Extract the [X, Y] coordinate from the center of the cell holding the provided text.  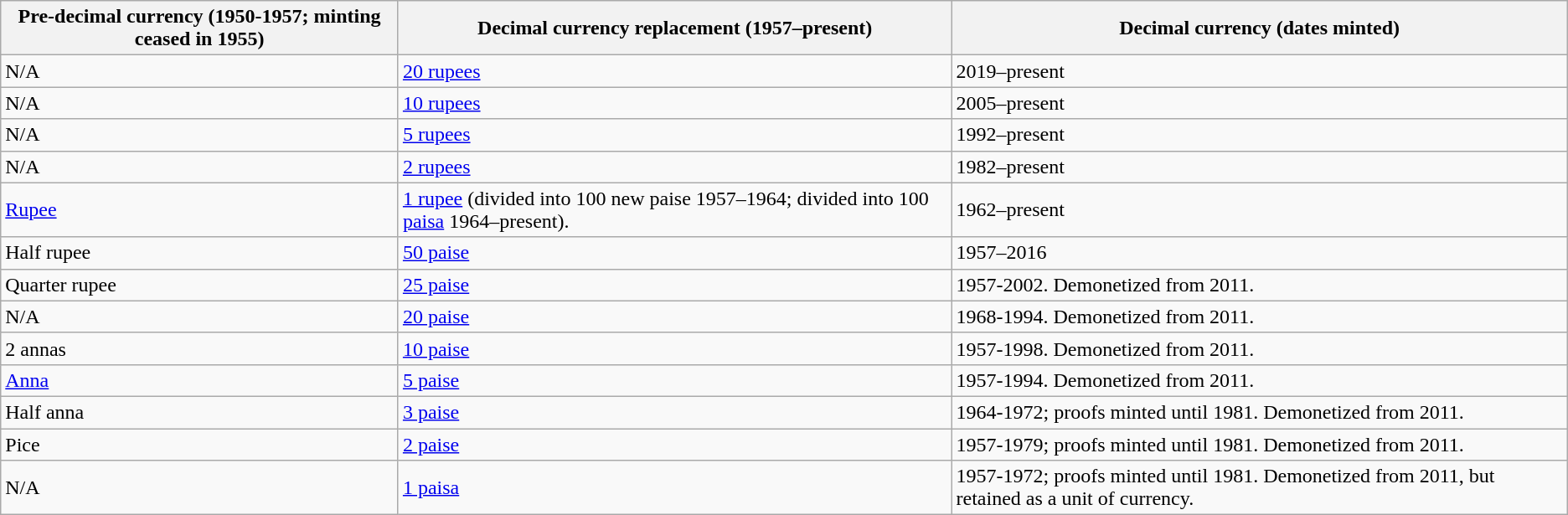
1 paisa [675, 487]
1957-1979; proofs minted until 1981. Demonetized from 2011. [1260, 445]
25 paise [675, 285]
Decimal currency (dates minted) [1260, 28]
3 paise [675, 412]
1957-1994. Demonetized from 2011. [1260, 380]
5 rupees [675, 135]
50 paise [675, 253]
Rupee [199, 209]
2 paise [675, 445]
Half rupee [199, 253]
5 paise [675, 380]
Pice [199, 445]
1957-2002. Demonetized from 2011. [1260, 285]
Anna [199, 380]
10 paise [675, 348]
10 rupees [675, 103]
1992–present [1260, 135]
2005–present [1260, 103]
20 rupees [675, 71]
1957-1998. Demonetized from 2011. [1260, 348]
2019–present [1260, 71]
Half anna [199, 412]
1957-1972; proofs minted until 1981. Demonetized from 2011, but retained as a unit of currency. [1260, 487]
20 paise [675, 317]
1957–2016 [1260, 253]
2 annas [199, 348]
Decimal currency replacement (1957–present) [675, 28]
1962–present [1260, 209]
1968-1994. Demonetized from 2011. [1260, 317]
Quarter rupee [199, 285]
1964-1972; proofs minted until 1981. Demonetized from 2011. [1260, 412]
1 rupee (divided into 100 new paise 1957–1964; divided into 100 paisa 1964–present). [675, 209]
Pre-decimal currency (1950-1957; minting ceased in 1955) [199, 28]
2 rupees [675, 167]
1982–present [1260, 167]
